Determine the [X, Y] coordinate at the center of the cell enclosing the given text.  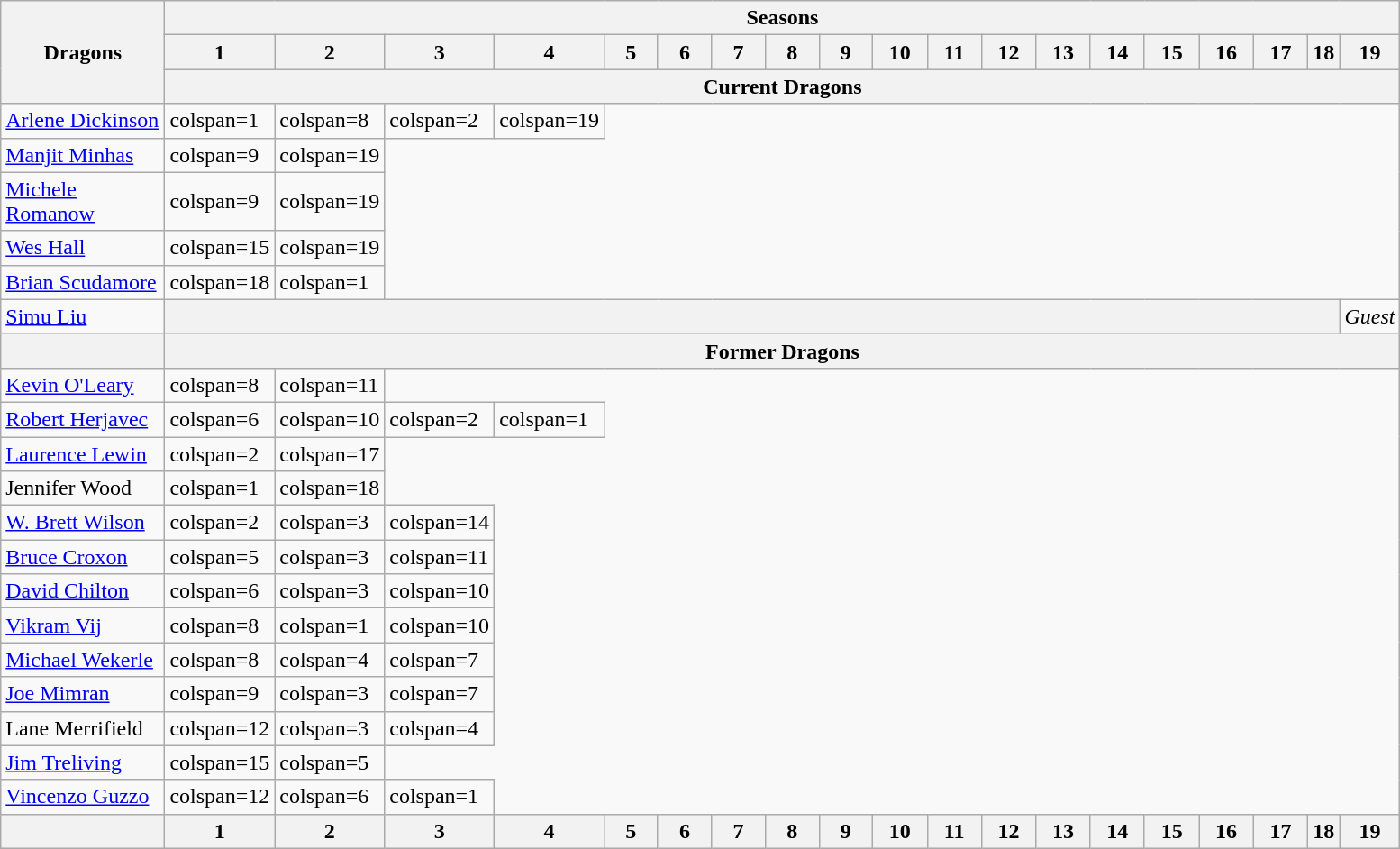
colspan=17 [330, 453]
Kevin O'Leary [83, 385]
Arlene Dickinson [83, 121]
Manjit Minhas [83, 155]
Bruce Croxon [83, 557]
Dragons [83, 52]
Jennifer Wood [83, 488]
Lane Merrifield [83, 728]
Laurence Lewin [83, 453]
Robert Herjavec [83, 419]
Brian Scudamore [83, 282]
W. Brett Wilson [83, 523]
Seasons [782, 18]
Current Dragons [782, 87]
Jim Treliving [83, 762]
Michele Romanow [83, 202]
Michael Wekerle [83, 660]
colspan=14 [440, 523]
Vikram Vij [83, 625]
Joe Mimran [83, 694]
Vincenzo Guzzo [83, 797]
Former Dragons [782, 351]
Simu Liu [83, 316]
Guest [1369, 316]
David Chilton [83, 591]
Wes Hall [83, 248]
